Locate the cell with the specified text and output its (x, y) center coordinate. 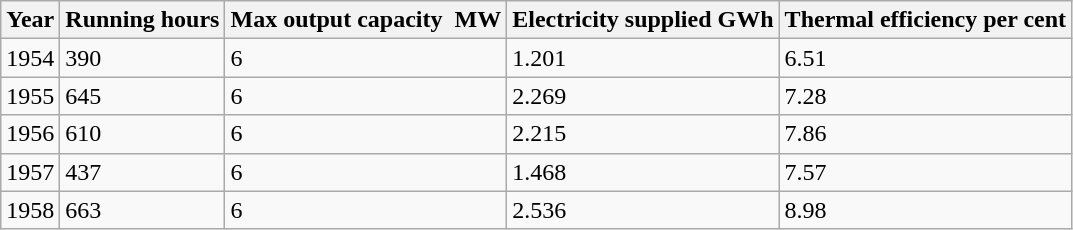
1957 (30, 172)
7.28 (926, 96)
Thermal efficiency per cent (926, 20)
2.269 (643, 96)
6.51 (926, 58)
1956 (30, 134)
1.201 (643, 58)
Electricity supplied GWh (643, 20)
1954 (30, 58)
437 (142, 172)
7.57 (926, 172)
1958 (30, 210)
610 (142, 134)
1.468 (643, 172)
Year (30, 20)
2.215 (643, 134)
1955 (30, 96)
Max output capacity MW (366, 20)
390 (142, 58)
663 (142, 210)
645 (142, 96)
8.98 (926, 210)
Running hours (142, 20)
2.536 (643, 210)
7.86 (926, 134)
